Scan for the cell matching the given text and deliver its (x, y) coordinate at center. 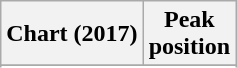
Peak position (189, 34)
Chart (2017) (72, 34)
